From the cell containing the given text, extract its center point as (x, y) coordinate. 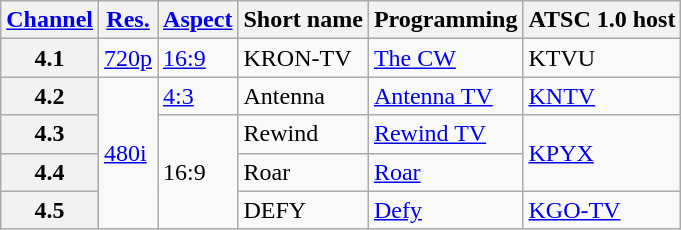
4.2 (50, 96)
DEFY (303, 210)
KRON-TV (303, 58)
The CW (446, 58)
Antenna TV (446, 96)
Antenna (303, 96)
Channel (50, 20)
KNTV (602, 96)
Aspect (198, 20)
KPYX (602, 153)
KTVU (602, 58)
4:3 (198, 96)
Defy (446, 210)
480i (128, 153)
Short name (303, 20)
Res. (128, 20)
4.1 (50, 58)
Rewind (303, 134)
Rewind TV (446, 134)
Programming (446, 20)
720p (128, 58)
KGO-TV (602, 210)
4.5 (50, 210)
ATSC 1.0 host (602, 20)
4.4 (50, 172)
4.3 (50, 134)
